From the cell containing the given text, extract its center point as (X, Y) coordinate. 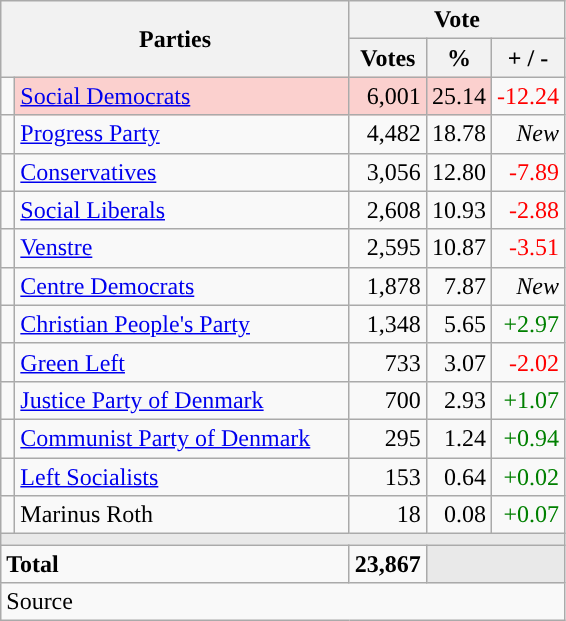
18.78 (458, 134)
7.87 (458, 286)
Source (283, 602)
1.24 (458, 438)
10.93 (458, 210)
3.07 (458, 362)
Conservatives (182, 172)
12.80 (458, 172)
3,056 (388, 172)
0.64 (458, 477)
2,608 (388, 210)
Total (176, 564)
+0.94 (528, 438)
-7.89 (528, 172)
5.65 (458, 324)
25.14 (458, 96)
% (458, 58)
733 (388, 362)
18 (388, 515)
Vote (456, 20)
Social Democrats (182, 96)
-3.51 (528, 248)
Progress Party (182, 134)
1,878 (388, 286)
-2.02 (528, 362)
6,001 (388, 96)
+ / - (528, 58)
1,348 (388, 324)
700 (388, 400)
Venstre (182, 248)
+0.02 (528, 477)
Communist Party of Denmark (182, 438)
2.93 (458, 400)
Green Left (182, 362)
0.08 (458, 515)
23,867 (388, 564)
+0.07 (528, 515)
Justice Party of Denmark (182, 400)
-12.24 (528, 96)
+1.07 (528, 400)
Christian People's Party (182, 324)
10.87 (458, 248)
Parties (176, 39)
Marinus Roth (182, 515)
Social Liberals (182, 210)
Votes (388, 58)
+2.97 (528, 324)
-2.88 (528, 210)
Left Socialists (182, 477)
Centre Democrats (182, 286)
153 (388, 477)
295 (388, 438)
4,482 (388, 134)
2,595 (388, 248)
